Find where the given text appears and provide that cell's center as (x, y) coordinate. 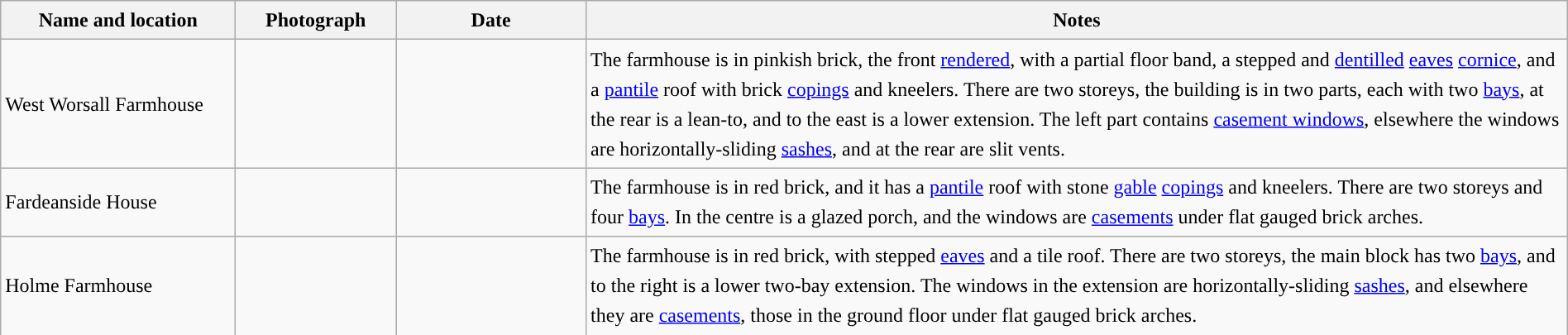
Holme Farmhouse (118, 286)
Date (491, 20)
Photograph (316, 20)
Fardeanside House (118, 202)
West Worsall Farmhouse (118, 104)
Name and location (118, 20)
Notes (1077, 20)
